Locate the cell with the specified text and output its (x, y) center coordinate. 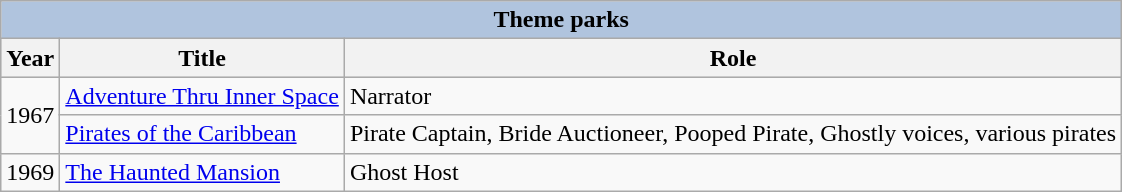
Theme parks (562, 20)
The Haunted Mansion (202, 172)
Pirate Captain, Bride Auctioneer, Pooped Pirate, Ghostly voices, various pirates (732, 134)
1967 (30, 115)
Adventure Thru Inner Space (202, 96)
Title (202, 58)
Year (30, 58)
Pirates of the Caribbean (202, 134)
1969 (30, 172)
Ghost Host (732, 172)
Role (732, 58)
Narrator (732, 96)
